Search for the cell housing the specified text and yield its (X, Y) center coordinate. 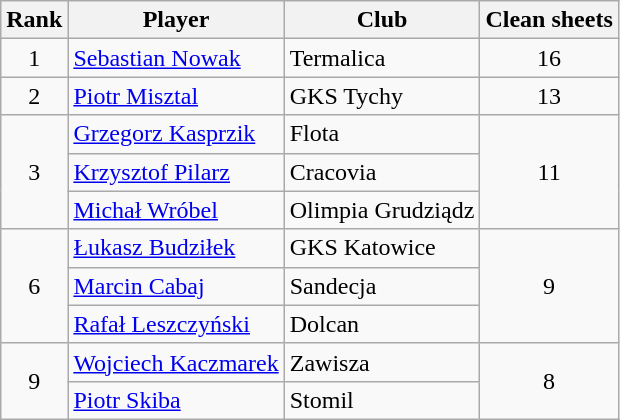
Michał Wróbel (176, 210)
Clean sheets (549, 20)
Club (382, 20)
Piotr Misztal (176, 96)
2 (34, 96)
Stomil (382, 400)
Zawisza (382, 362)
13 (549, 96)
Rafał Leszczyński (176, 324)
Flota (382, 134)
Player (176, 20)
Wojciech Kaczmarek (176, 362)
GKS Tychy (382, 96)
Krzysztof Pilarz (176, 172)
11 (549, 172)
16 (549, 58)
Rank (34, 20)
Piotr Skiba (176, 400)
3 (34, 172)
Dolcan (382, 324)
1 (34, 58)
Olimpia Grudziądz (382, 210)
Cracovia (382, 172)
Marcin Cabaj (176, 286)
6 (34, 286)
8 (549, 381)
Sandecja (382, 286)
GKS Katowice (382, 248)
Termalica (382, 58)
Sebastian Nowak (176, 58)
Łukasz Budziłek (176, 248)
Grzegorz Kasprzik (176, 134)
